Find where the given text appears and provide that cell's center as (X, Y) coordinate. 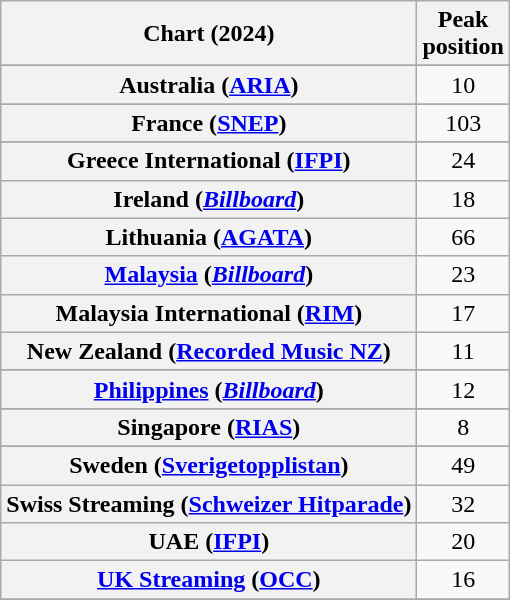
23 (463, 275)
20 (463, 542)
Peakposition (463, 34)
66 (463, 237)
Philippines (Billboard) (209, 389)
16 (463, 580)
UAE (IFPI) (209, 542)
UK Streaming (OCC) (209, 580)
Malaysia International (RIM) (209, 313)
103 (463, 123)
11 (463, 351)
Chart (2024) (209, 34)
Sweden (Sverigetopplistan) (209, 465)
Singapore (RIAS) (209, 427)
Lithuania (AGATA) (209, 237)
10 (463, 85)
France (SNEP) (209, 123)
24 (463, 161)
Greece International (IFPI) (209, 161)
49 (463, 465)
Australia (ARIA) (209, 85)
8 (463, 427)
Malaysia (Billboard) (209, 275)
Swiss Streaming (Schweizer Hitparade) (209, 503)
New Zealand (Recorded Music NZ) (209, 351)
17 (463, 313)
12 (463, 389)
32 (463, 503)
Ireland (Billboard) (209, 199)
18 (463, 199)
